Detect which cell encompasses the target text, then output its [x, y] center coordinate. 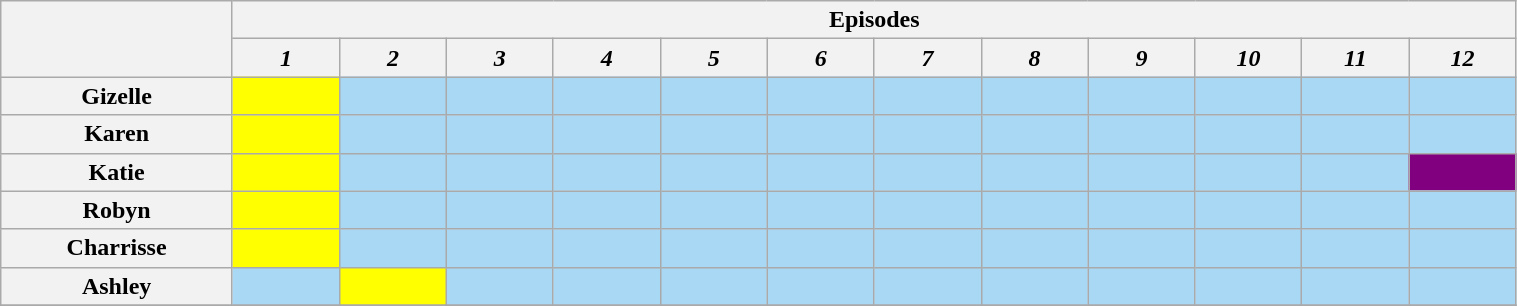
Karen [117, 134]
6 [820, 58]
7 [928, 58]
4 [606, 58]
Katie [117, 172]
Gizelle [117, 96]
2 [392, 58]
9 [1142, 58]
8 [1034, 58]
10 [1248, 58]
11 [1356, 58]
Ashley [117, 286]
Charrisse [117, 248]
Episodes [874, 20]
Robyn [117, 210]
3 [500, 58]
5 [714, 58]
1 [286, 58]
12 [1462, 58]
